Pinpoint the cell where the given text exists, returning its [x, y] midpoint coordinate. 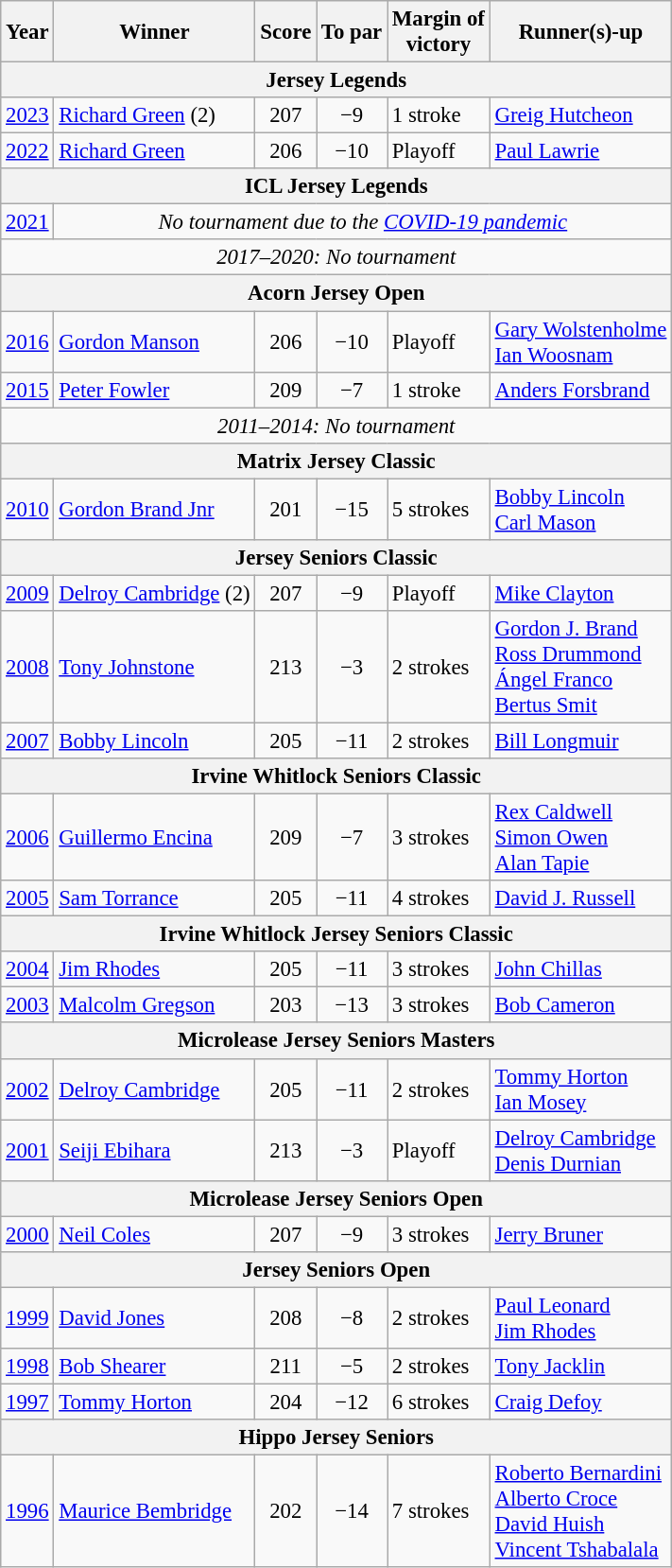
202 [285, 1511]
ICL Jersey Legends [336, 186]
1996 [27, 1511]
Gary Wolstenholme Ian Woosnam [580, 342]
−14 [352, 1511]
Gordon J. Brand Ross Drummond Ángel Franco Bertus Smit [580, 668]
Bobby Lincoln Carl Mason [580, 509]
−5 [352, 1367]
208 [285, 1318]
Margin ofvictory [439, 32]
Tommy Horton [155, 1402]
2022 [27, 151]
201 [285, 509]
David J. Russell [580, 898]
Richard Green (2) [155, 115]
Seiji Ebihara [155, 1150]
2004 [27, 969]
6 strokes [439, 1402]
2008 [27, 668]
Hippo Jersey Seniors [336, 1437]
Matrix Jersey Classic [336, 461]
2003 [27, 1005]
2001 [27, 1150]
2016 [27, 342]
Bobby Lincoln [155, 740]
Jersey Legends [336, 80]
2010 [27, 509]
−15 [352, 509]
Score [285, 32]
No tournament due to the COVID-19 pandemic [363, 222]
2002 [27, 1089]
Craig Defoy [580, 1402]
Jersey Seniors Classic [336, 558]
Malcolm Gregson [155, 1005]
1997 [27, 1402]
Sam Torrance [155, 898]
2017–2020: No tournament [336, 258]
2021 [27, 222]
−13 [352, 1005]
John Chillas [580, 969]
Peter Fowler [155, 390]
203 [285, 1005]
Winner [155, 32]
Delroy Cambridge (2) [155, 593]
Paul Lawrie [580, 151]
Rex Caldwell Simon Owen Alan Tapie [580, 838]
Richard Green [155, 151]
5 strokes [439, 509]
Delroy Cambridge Denis Durnian [580, 1150]
2000 [27, 1234]
2011–2014: No tournament [336, 426]
4 strokes [439, 898]
Anders Forsbrand [580, 390]
Runner(s)-up [580, 32]
1999 [27, 1318]
7 strokes [439, 1511]
Maurice Bembridge [155, 1511]
To par [352, 32]
Jim Rhodes [155, 969]
211 [285, 1367]
Mike Clayton [580, 593]
Delroy Cambridge [155, 1089]
Jersey Seniors Open [336, 1270]
Bill Longmuir [580, 740]
Paul Leonard Jim Rhodes [580, 1318]
2005 [27, 898]
Jerry Bruner [580, 1234]
Guillermo Encina [155, 838]
Irvine Whitlock Seniors Classic [336, 776]
2015 [27, 390]
Gordon Brand Jnr [155, 509]
Bob Cameron [580, 1005]
Roberto Bernardini Alberto Croce David Huish Vincent Tshabalala [580, 1511]
Irvine Whitlock Jersey Seniors Classic [336, 934]
−12 [352, 1402]
2023 [27, 115]
1998 [27, 1367]
Acorn Jersey Open [336, 293]
Gordon Manson [155, 342]
Tommy Horton Ian Mosey [580, 1089]
Microlease Jersey Seniors Open [336, 1198]
Neil Coles [155, 1234]
Tony Jacklin [580, 1367]
Microlease Jersey Seniors Masters [336, 1041]
Year [27, 32]
2007 [27, 740]
204 [285, 1402]
Bob Shearer [155, 1367]
Tony Johnstone [155, 668]
Greig Hutcheon [580, 115]
David Jones [155, 1318]
2006 [27, 838]
−8 [352, 1318]
2009 [27, 593]
